Return the [X, Y] coordinate for the center point of the cell that contains the specified text.  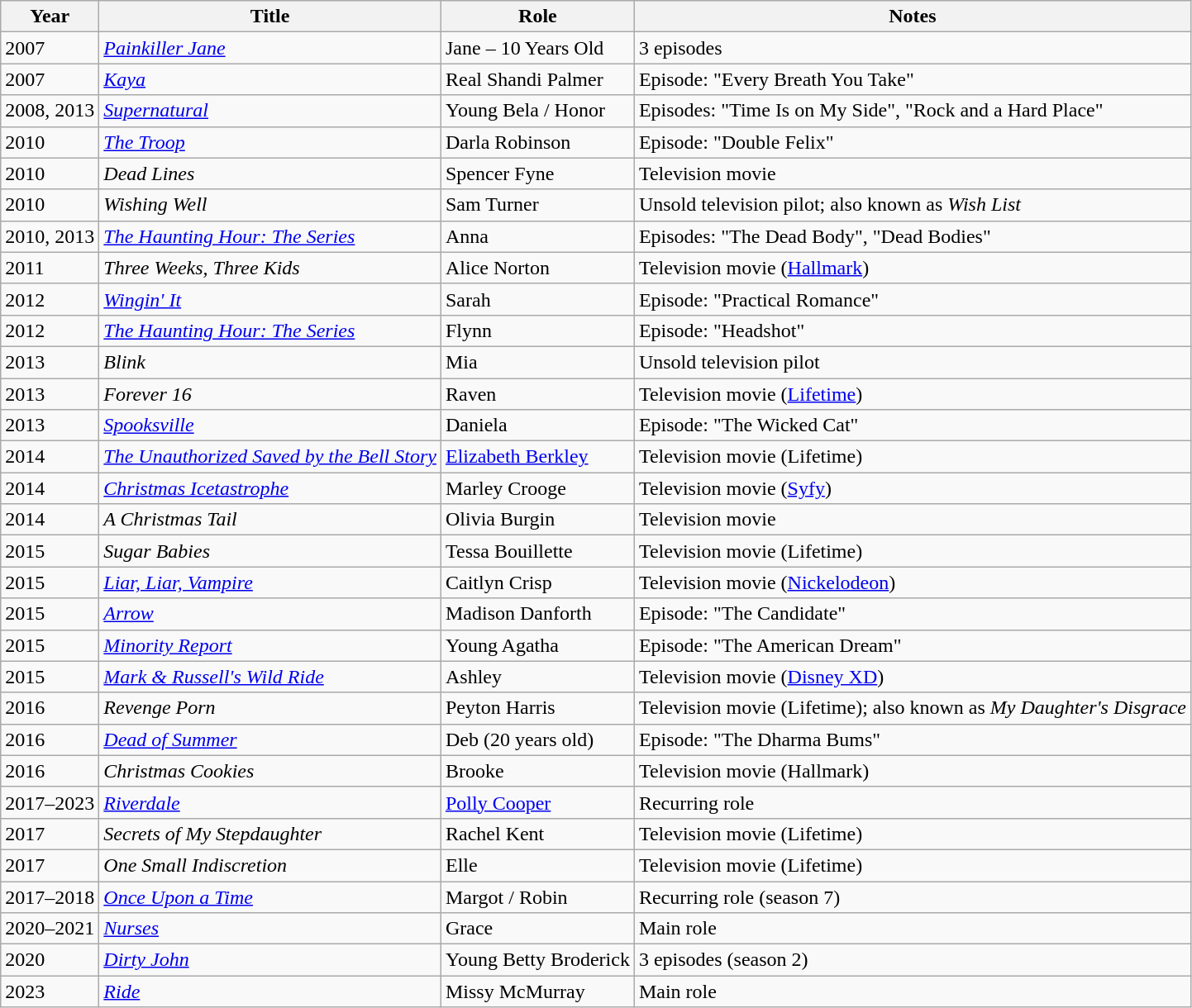
Year [50, 17]
The Unauthorized Saved by the Bell Story [270, 457]
Unsold television pilot [913, 362]
2017–2018 [50, 896]
Secrets of My Stepdaughter [270, 834]
Peyton Harris [537, 708]
Flynn [537, 330]
Jane – 10 Years Old [537, 48]
Ride [270, 991]
Dead Lines [270, 174]
Dirty John [270, 960]
Minority Report [270, 645]
2023 [50, 991]
Forever 16 [270, 394]
3 episodes (season 2) [913, 960]
Unsold television pilot; also known as Wish List [913, 205]
Margot / Robin [537, 896]
Blink [270, 362]
Marley Crooge [537, 488]
Recurring role (season 7) [913, 896]
Riverdale [270, 802]
Caitlyn Crisp [537, 582]
Anna [537, 236]
Episode: "Double Felix" [913, 142]
Kaya [270, 79]
2008, 2013 [50, 111]
Christmas Icetastrophe [270, 488]
Tessa Bouillette [537, 551]
2020–2021 [50, 929]
Sarah [537, 299]
Young Bela / Honor [537, 111]
2017–2023 [50, 802]
Television movie (Lifetime); also known as My Daughter's Disgrace [913, 708]
Rachel Kent [537, 834]
Dead of Summer [270, 739]
Television movie (Nickelodeon) [913, 582]
Title [270, 17]
Sam Turner [537, 205]
Recurring role [913, 802]
Wingin' It [270, 299]
Sugar Babies [270, 551]
Spencer Fyne [537, 174]
Young Agatha [537, 645]
Episode: "Practical Romance" [913, 299]
Painkiller Jane [270, 48]
Madison Danforth [537, 614]
Spooksville [270, 426]
A Christmas Tail [270, 520]
Revenge Porn [270, 708]
Deb (20 years old) [537, 739]
Missy McMurray [537, 991]
Supernatural [270, 111]
Television movie (Syfy) [913, 488]
Raven [537, 394]
Episode: "The American Dream" [913, 645]
Grace [537, 929]
Episodes: "Time Is on My Side", "Rock and a Hard Place" [913, 111]
Olivia Burgin [537, 520]
Young Betty Broderick [537, 960]
Episode: "The Dharma Bums" [913, 739]
Christmas Cookies [270, 771]
Elle [537, 865]
Notes [913, 17]
Mia [537, 362]
Episode: "The Candidate" [913, 614]
One Small Indiscretion [270, 865]
Real Shandi Palmer [537, 79]
Arrow [270, 614]
2010, 2013 [50, 236]
Nurses [270, 929]
2020 [50, 960]
Ashley [537, 677]
Episode: "The Wicked Cat" [913, 426]
Brooke [537, 771]
Liar, Liar, Vampire [270, 582]
Polly Cooper [537, 802]
Three Weeks, Three Kids [270, 268]
The Troop [270, 142]
Elizabeth Berkley [537, 457]
Episode: "Every Breath You Take" [913, 79]
Episodes: "The Dead Body", "Dead Bodies" [913, 236]
Mark & Russell's Wild Ride [270, 677]
Daniela [537, 426]
Television movie (Disney XD) [913, 677]
Wishing Well [270, 205]
Alice Norton [537, 268]
3 episodes [913, 48]
Episode: "Headshot" [913, 330]
Once Upon a Time [270, 896]
2011 [50, 268]
Role [537, 17]
Darla Robinson [537, 142]
